Capture the cell that displays the provided text and extract its (x, y) central coordinate. 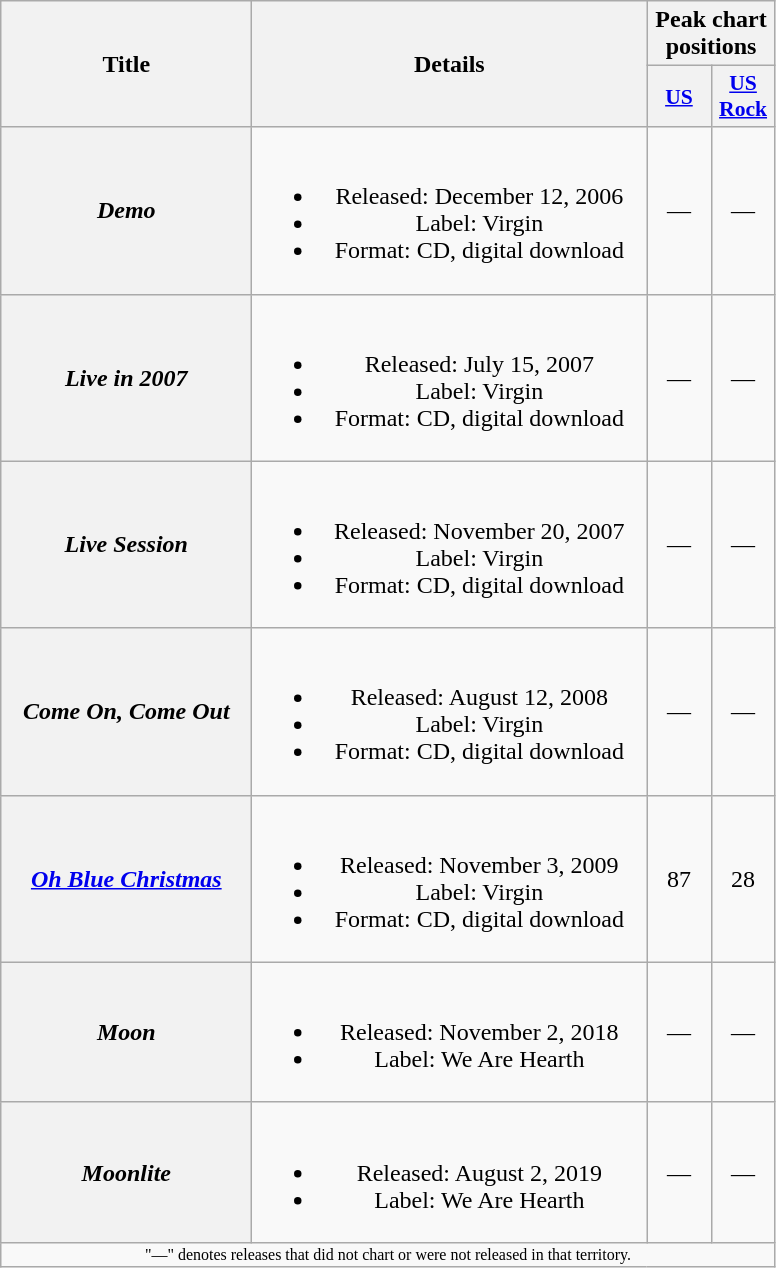
Released: December 12, 2006Label: VirginFormat: CD, digital download (450, 210)
Moon (126, 1032)
Come On, Come Out (126, 712)
Details (450, 64)
Live Session (126, 544)
Oh Blue Christmas (126, 878)
Live in 2007 (126, 378)
USRock (743, 96)
Released: November 3, 2009Label: VirginFormat: CD, digital download (450, 878)
Released: July 15, 2007Label: VirginFormat: CD, digital download (450, 378)
"—" denotes releases that did not chart or were not released in that territory. (388, 1254)
87 (679, 878)
Title (126, 64)
Moonlite (126, 1172)
Released: November 20, 2007Label: VirginFormat: CD, digital download (450, 544)
Released: August 12, 2008Label: VirginFormat: CD, digital download (450, 712)
Peak chartpositions (711, 34)
28 (743, 878)
Released: August 2, 2019Label: We Are Hearth (450, 1172)
US (679, 96)
Released: November 2, 2018Label: We Are Hearth (450, 1032)
Demo (126, 210)
